Return the (X, Y) coordinate for the center point of the cell that contains the specified text.  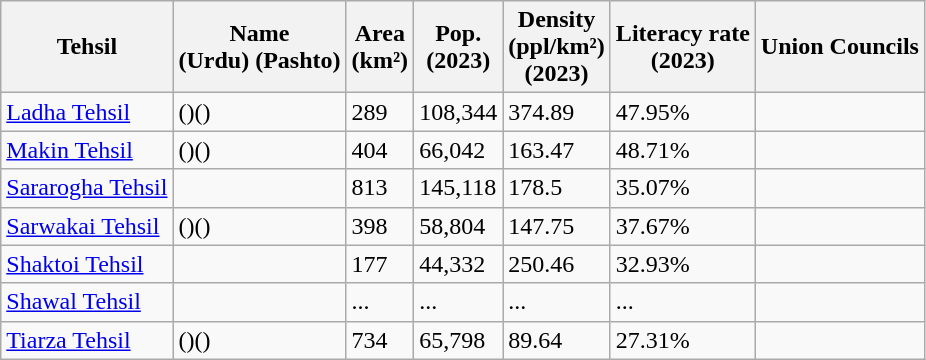
398 (380, 226)
Makin Tehsil (87, 150)
89.64 (557, 340)
47.95% (682, 112)
250.46 (557, 264)
35.07% (682, 188)
48.71% (682, 150)
Ladha Tehsil (87, 112)
65,798 (458, 340)
108,344 (458, 112)
Shaktoi Tehsil (87, 264)
813 (380, 188)
27.31% (682, 340)
374.89 (557, 112)
Sararogha Tehsil (87, 188)
58,804 (458, 226)
145,118 (458, 188)
Tiarza Tehsil (87, 340)
147.75 (557, 226)
163.47 (557, 150)
178.5 (557, 188)
Density(ppl/km²)(2023) (557, 47)
177 (380, 264)
289 (380, 112)
Sarwakai Tehsil (87, 226)
734 (380, 340)
Literacy rate(2023) (682, 47)
Union Councils (840, 47)
37.67% (682, 226)
Name(Urdu) (Pashto) (260, 47)
404 (380, 150)
44,332 (458, 264)
Tehsil (87, 47)
Pop.(2023) (458, 47)
Area(km²) (380, 47)
66,042 (458, 150)
Shawal Tehsil (87, 302)
32.93% (682, 264)
